From the cell containing the given text, extract its center point as (X, Y) coordinate. 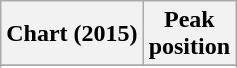
Chart (2015) (72, 34)
Peakposition (189, 34)
